Scan for the cell matching the given text and deliver its [X, Y] coordinate at center. 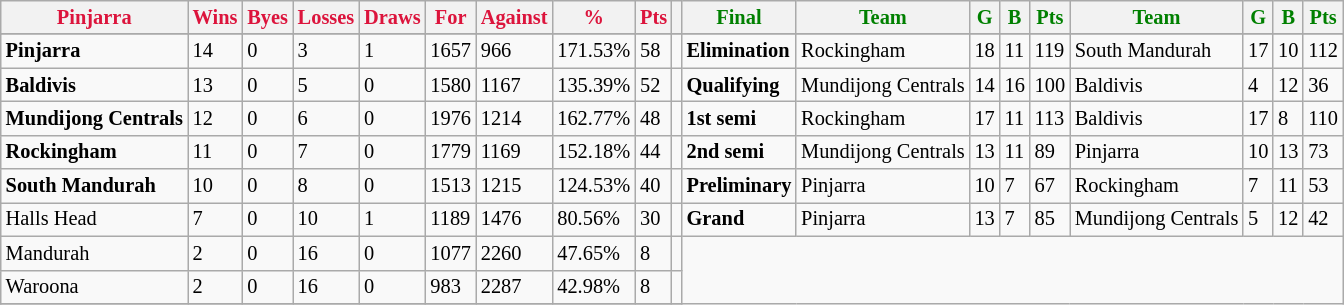
113 [1050, 118]
85 [1050, 219]
152.18% [594, 152]
112 [1322, 51]
2nd semi [740, 152]
Qualifying [740, 85]
3 [326, 51]
1580 [450, 85]
42.98% [594, 287]
47.65% [594, 253]
1077 [450, 253]
Final [740, 17]
30 [654, 219]
2260 [514, 253]
Grand [740, 219]
100 [1050, 85]
80.56% [594, 219]
Against [514, 17]
Wins [216, 17]
89 [1050, 152]
1976 [450, 118]
Draws [392, 17]
135.39% [594, 85]
4 [1258, 85]
171.53% [594, 51]
1513 [450, 186]
1779 [450, 152]
124.53% [594, 186]
2287 [514, 287]
52 [654, 85]
58 [654, 51]
53 [1322, 186]
1476 [514, 219]
966 [514, 51]
42 [1322, 219]
Mandurah [94, 253]
1st semi [740, 118]
18 [985, 51]
Halls Head [94, 219]
1657 [450, 51]
48 [654, 118]
36 [1322, 85]
44 [654, 152]
For [450, 17]
119 [1050, 51]
162.77% [594, 118]
110 [1322, 118]
Waroona [94, 287]
1189 [450, 219]
40 [654, 186]
Elimination [740, 51]
Losses [326, 17]
1167 [514, 85]
73 [1322, 152]
983 [450, 287]
Preliminary [740, 186]
67 [1050, 186]
% [594, 17]
6 [326, 118]
1214 [514, 118]
1169 [514, 152]
Byes [267, 17]
1215 [514, 186]
